Pinpoint the cell where the given text exists, returning its (x, y) midpoint coordinate. 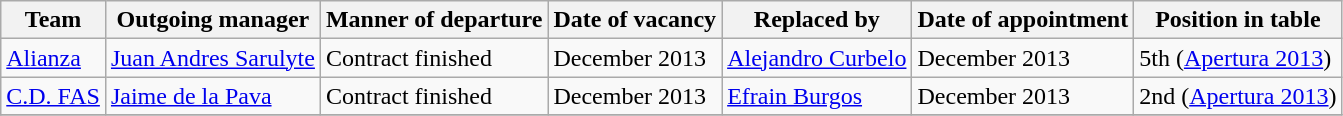
Manner of departure (434, 20)
Position in table (1238, 20)
Date of vacancy (635, 20)
Juan Andres Sarulyte (212, 58)
Alianza (54, 58)
Date of appointment (1023, 20)
Jaime de la Pava (212, 96)
C.D. FAS (54, 96)
Efrain Burgos (817, 96)
Team (54, 20)
Alejandro Curbelo (817, 58)
Replaced by (817, 20)
5th (Apertura 2013) (1238, 58)
Outgoing manager (212, 20)
2nd (Apertura 2013) (1238, 96)
